Search for the cell housing the specified text and yield its [x, y] center coordinate. 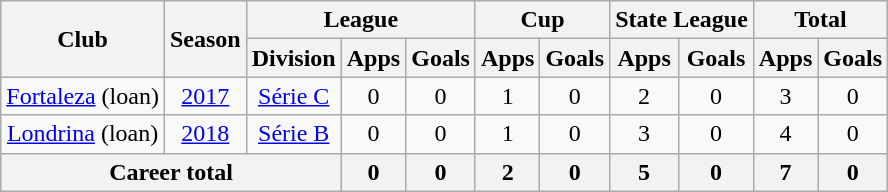
4 [785, 134]
Season [205, 39]
7 [785, 172]
2018 [205, 134]
Division [294, 58]
Total [820, 20]
2017 [205, 96]
5 [644, 172]
Fortaleza (loan) [83, 96]
Cup [542, 20]
Londrina (loan) [83, 134]
Série B [294, 134]
State League [682, 20]
League [360, 20]
Série C [294, 96]
Career total [171, 172]
Club [83, 39]
